Locate the cell with the specified text and output its [x, y] center coordinate. 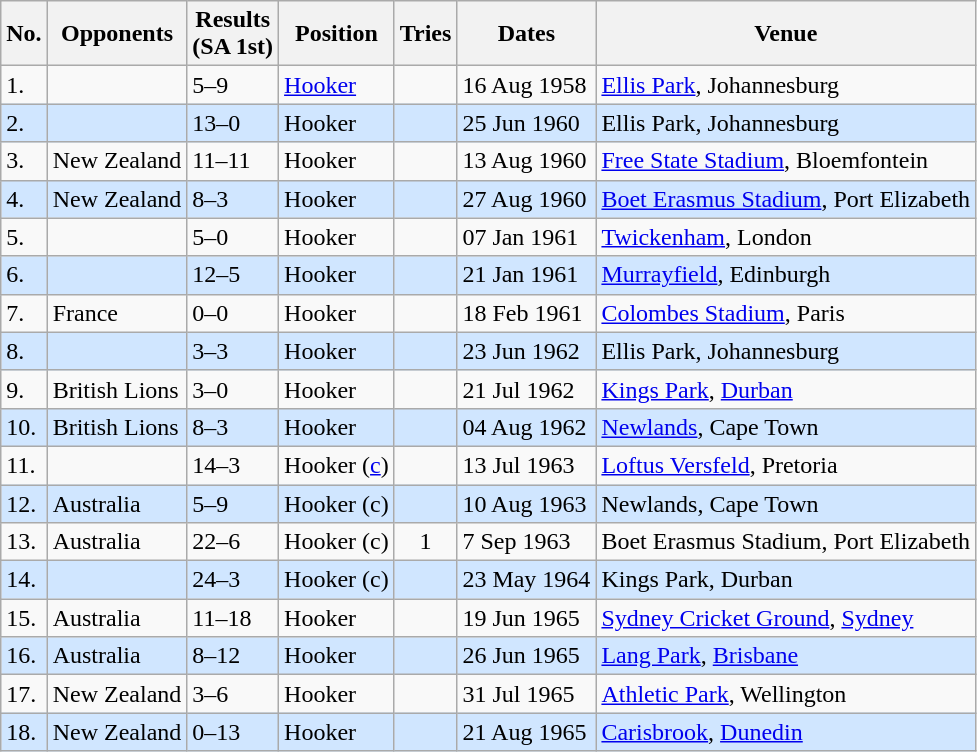
15. [24, 618]
18 Feb 1961 [526, 313]
3–6 [233, 694]
14–3 [233, 465]
24–3 [233, 580]
13 Jul 1963 [526, 465]
5–0 [233, 237]
1 [426, 542]
4. [24, 199]
19 Jun 1965 [526, 618]
6. [24, 275]
13. [24, 542]
3–3 [233, 351]
7 Sep 1963 [526, 542]
Athletic Park, Wellington [786, 694]
8. [24, 351]
21 Jul 1962 [526, 389]
Dates [526, 34]
10. [24, 427]
Twickenham, London [786, 237]
16 Aug 1958 [526, 85]
Lang Park, Brisbane [786, 656]
No. [24, 34]
25 Jun 1960 [526, 123]
Results(SA 1st) [233, 34]
11–11 [233, 161]
04 Aug 1962 [526, 427]
26 Jun 1965 [526, 656]
18. [24, 732]
2. [24, 123]
7. [24, 313]
17. [24, 694]
1. [24, 85]
Loftus Versfeld, Pretoria [786, 465]
Free State Stadium, Bloemfontein [786, 161]
0–0 [233, 313]
Colombes Stadium, Paris [786, 313]
12–5 [233, 275]
3. [24, 161]
France [117, 313]
21 Jan 1961 [526, 275]
8–12 [233, 656]
Tries [426, 34]
9. [24, 389]
12. [24, 503]
11. [24, 465]
07 Jan 1961 [526, 237]
3–0 [233, 389]
Opponents [117, 34]
31 Jul 1965 [526, 694]
14. [24, 580]
Venue [786, 34]
23 Jun 1962 [526, 351]
Sydney Cricket Ground, Sydney [786, 618]
23 May 1964 [526, 580]
13–0 [233, 123]
Murrayfield, Edinburgh [786, 275]
0–13 [233, 732]
5. [24, 237]
21 Aug 1965 [526, 732]
11–18 [233, 618]
Position [337, 34]
Carisbrook, Dunedin [786, 732]
27 Aug 1960 [526, 199]
10 Aug 1963 [526, 503]
13 Aug 1960 [526, 161]
22–6 [233, 542]
16. [24, 656]
